Determine the (x, y) coordinate at the center of the cell enclosing the given text.  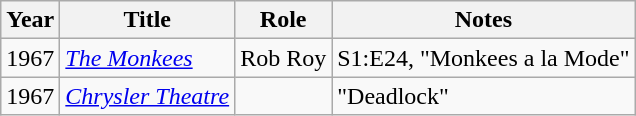
Title (148, 20)
"Deadlock" (484, 96)
Role (284, 20)
The Monkees (148, 58)
S1:E24, "Monkees a la Mode" (484, 58)
Notes (484, 20)
Rob Roy (284, 58)
Chrysler Theatre (148, 96)
Year (30, 20)
